Scan for the cell matching the given text and deliver its [x, y] coordinate at center. 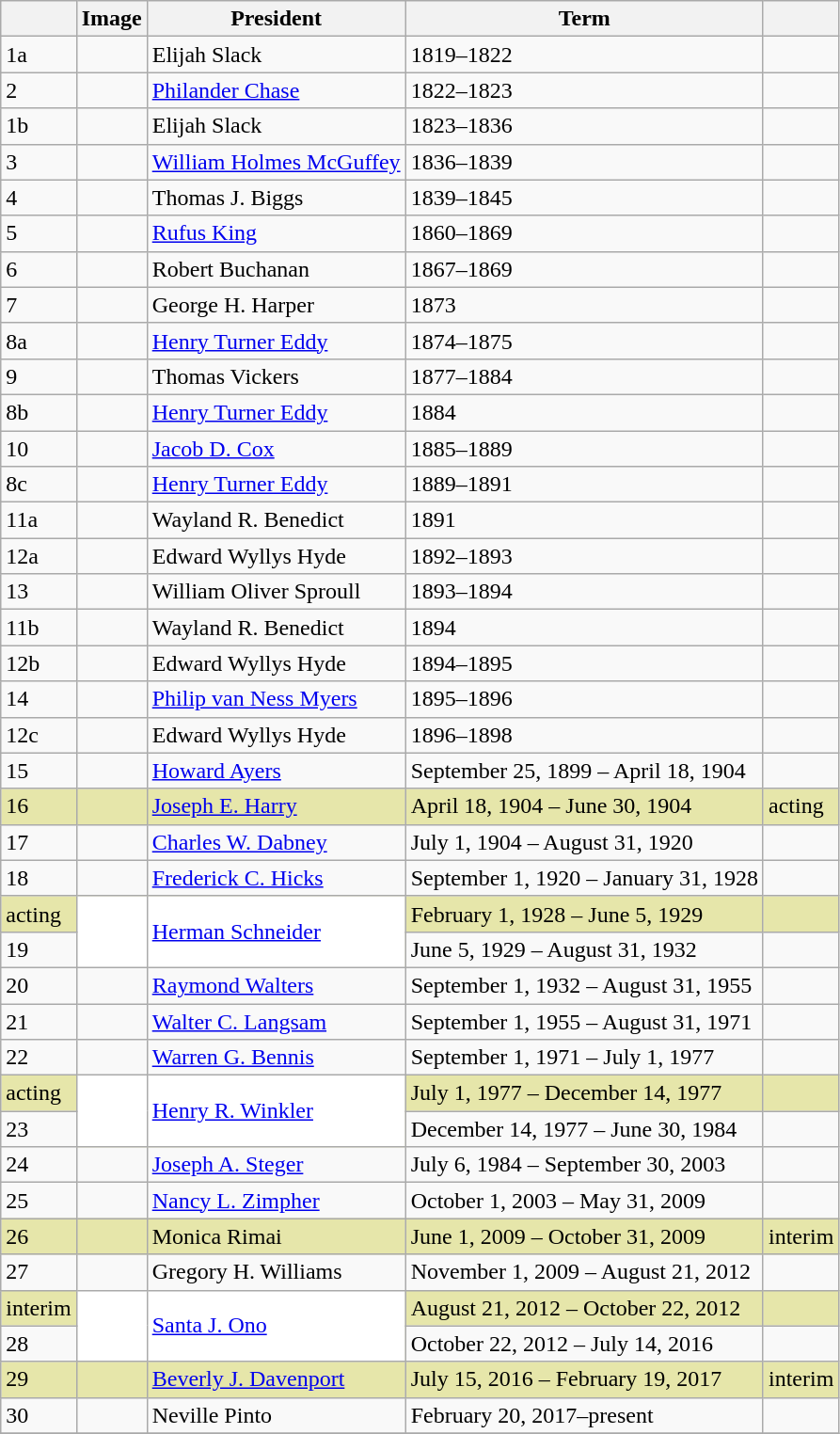
Jacob D. Cox [277, 449]
Santa J. Ono [277, 1326]
1894–1895 [584, 663]
30 [39, 1415]
December 14, 1977 – June 30, 1984 [584, 1129]
25 [39, 1201]
24 [39, 1165]
12c [39, 735]
12b [39, 663]
Herman Schneider [277, 932]
July 1, 1904 – August 31, 1920 [584, 842]
1836–1839 [584, 162]
12a [39, 556]
July 15, 2016 – February 19, 2017 [584, 1379]
Frederick C. Hicks [277, 878]
27 [39, 1272]
1860–1869 [584, 233]
4 [39, 198]
8c [39, 485]
7 [39, 305]
1874–1875 [584, 341]
1823–1836 [584, 126]
1885–1889 [584, 449]
20 [39, 985]
1894 [584, 628]
Nancy L. Zimpher [277, 1201]
15 [39, 771]
11a [39, 520]
2 [39, 90]
1877–1884 [584, 376]
3 [39, 162]
Warren G. Bennis [277, 1058]
Rufus King [277, 233]
1889–1891 [584, 485]
Joseph E. Harry [277, 806]
August 21, 2012 – October 22, 2012 [584, 1308]
Neville Pinto [277, 1415]
26 [39, 1236]
19 [39, 949]
November 1, 2009 – August 21, 2012 [584, 1272]
September 1, 1932 – August 31, 1955 [584, 985]
9 [39, 376]
10 [39, 449]
Gregory H. Williams [277, 1272]
Henry R. Winkler [277, 1111]
Howard Ayers [277, 771]
1a [39, 55]
5 [39, 233]
1867–1869 [584, 269]
William Holmes McGuffey [277, 162]
February 20, 2017–present [584, 1415]
Philander Chase [277, 90]
14 [39, 699]
8a [39, 341]
11b [39, 628]
Robert Buchanan [277, 269]
23 [39, 1129]
1822–1823 [584, 90]
Monica Rimai [277, 1236]
1873 [584, 305]
Charles W. Dabney [277, 842]
21 [39, 1021]
1893–1894 [584, 592]
Thomas J. Biggs [277, 198]
September 1, 1971 – July 1, 1977 [584, 1058]
Joseph A. Steger [277, 1165]
22 [39, 1058]
16 [39, 806]
8b [39, 412]
1839–1845 [584, 198]
Beverly J. Davenport [277, 1379]
6 [39, 269]
July 1, 1977 – December 14, 1977 [584, 1093]
Raymond Walters [277, 985]
July 6, 1984 – September 30, 2003 [584, 1165]
September 25, 1899 – April 18, 1904 [584, 771]
Image [111, 19]
April 18, 1904 – June 30, 1904 [584, 806]
1891 [584, 520]
June 5, 1929 – August 31, 1932 [584, 949]
1b [39, 126]
1896–1898 [584, 735]
Term [584, 19]
President [277, 19]
William Oliver Sproull [277, 592]
September 1, 1955 – August 31, 1971 [584, 1021]
October 1, 2003 – May 31, 2009 [584, 1201]
February 1, 1928 – June 5, 1929 [584, 914]
Philip van Ness Myers [277, 699]
18 [39, 878]
17 [39, 842]
1892–1893 [584, 556]
October 22, 2012 – July 14, 2016 [584, 1344]
June 1, 2009 – October 31, 2009 [584, 1236]
George H. Harper [277, 305]
28 [39, 1344]
Walter C. Langsam [277, 1021]
Thomas Vickers [277, 376]
29 [39, 1379]
1819–1822 [584, 55]
13 [39, 592]
September 1, 1920 – January 31, 1928 [584, 878]
1884 [584, 412]
1895–1896 [584, 699]
